Return [X, Y] of the center of cell containing provided text 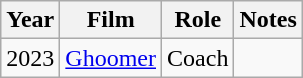
Role [198, 20]
Notes [268, 20]
Film [111, 20]
Coach [198, 58]
2023 [30, 58]
Ghoomer [111, 58]
Year [30, 20]
